From the cell containing the given text, extract its center point as [X, Y] coordinate. 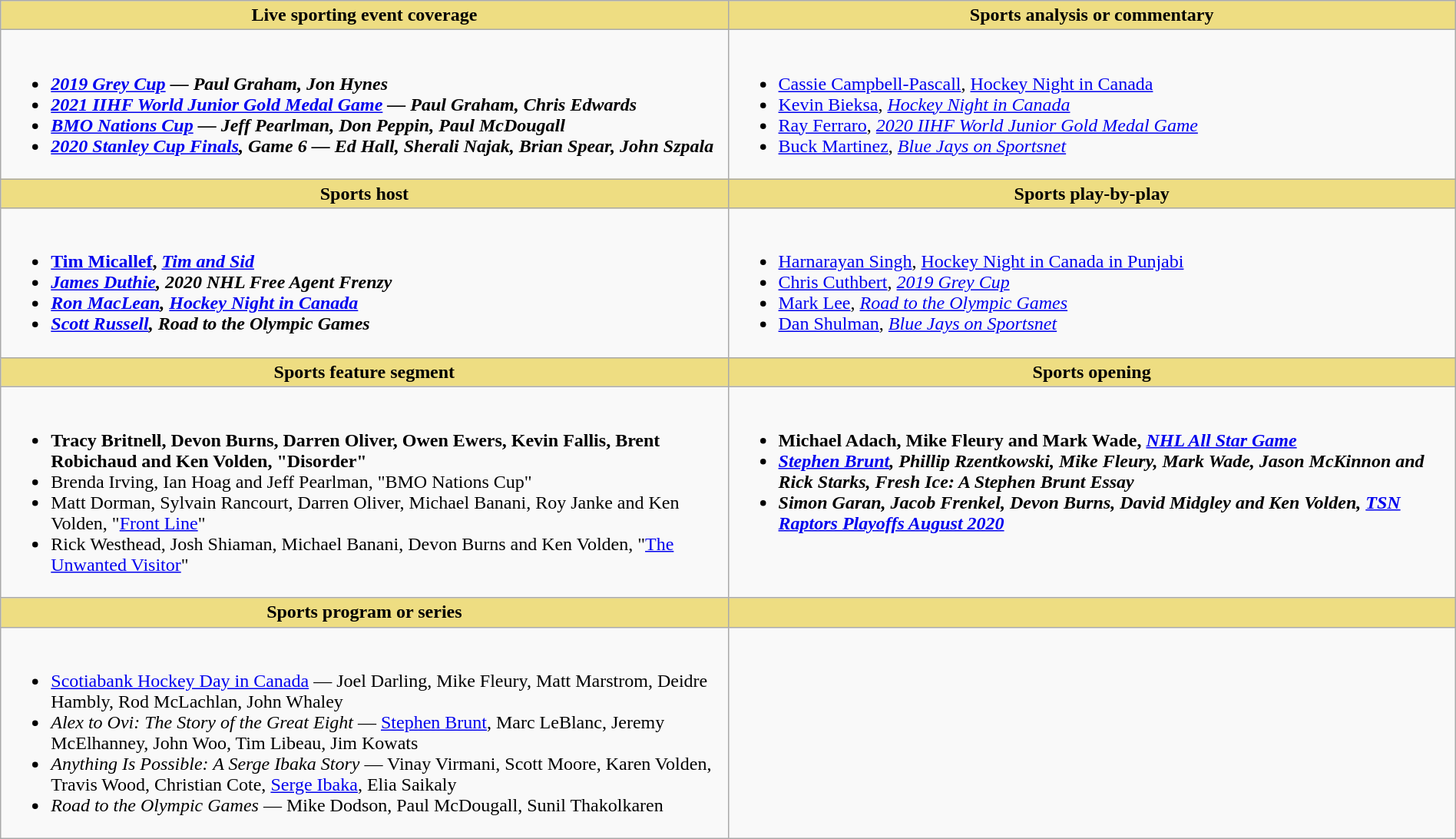
Sports program or series [364, 612]
Sports opening [1092, 372]
Live sporting event coverage [364, 15]
Sports feature segment [364, 372]
Sports host [364, 194]
Sports analysis or commentary [1092, 15]
Tim Micallef, Tim and SidJames Duthie, 2020 NHL Free Agent FrenzyRon MacLean, Hockey Night in CanadaScott Russell, Road to the Olympic Games [364, 283]
Sports play-by-play [1092, 194]
